Pinpoint the cell where the given text exists, returning its (X, Y) midpoint coordinate. 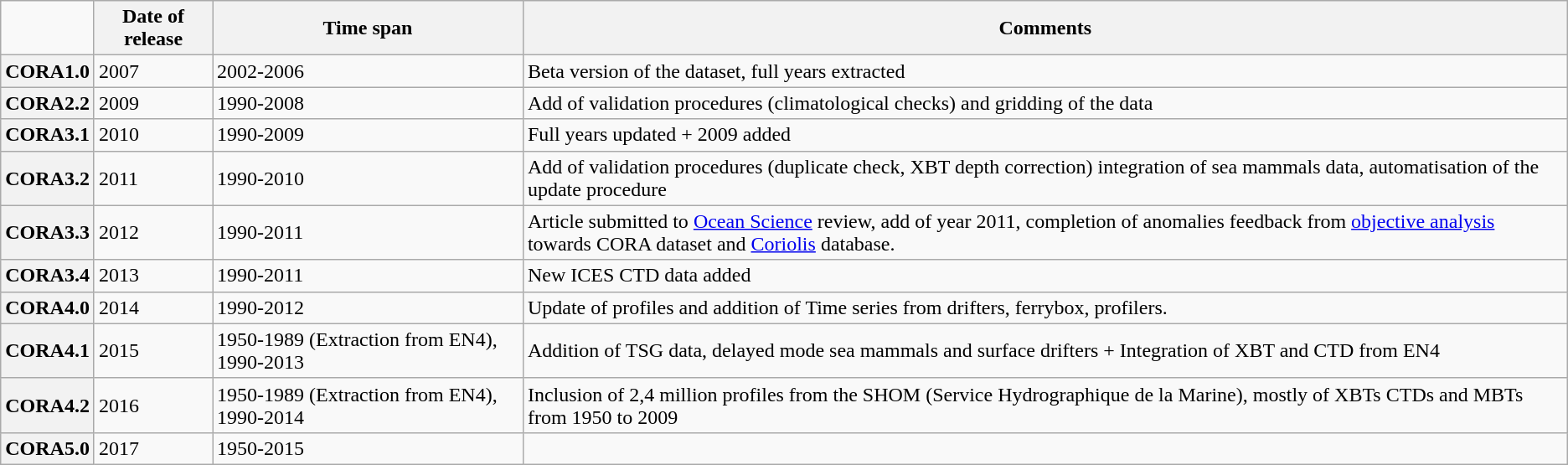
Time span (369, 28)
New ICES CTD data added (1045, 276)
Inclusion of 2,4 million profiles from the SHOM (Service Hydrographique de la Marine), mostly of XBTs CTDs and MBTs from 1950 to 2009 (1045, 406)
Add of validation procedures (climatological checks) and gridding of the data (1045, 103)
2011 (152, 178)
Beta version of the dataset, full years extracted (1045, 71)
1990-2009 (369, 135)
CORA3.3 (48, 233)
2010 (152, 135)
2002-2006 (369, 71)
2009 (152, 103)
CORA4.1 (48, 350)
Date of release (152, 28)
CORA3.2 (48, 178)
Add of validation procedures (duplicate check, XBT depth correction) integration of sea mammals data, automatisation of the update procedure (1045, 178)
2016 (152, 406)
2014 (152, 307)
CORA2.2 (48, 103)
Full years updated + 2009 added (1045, 135)
2015 (152, 350)
2007 (152, 71)
CORA5.0 (48, 448)
Comments (1045, 28)
CORA3.4 (48, 276)
1990-2008 (369, 103)
CORA3.1 (48, 135)
Addition of TSG data, delayed mode sea mammals and surface drifters + Integration of XBT and CTD from EN4 (1045, 350)
1950-1989 (Extraction from EN4), 1990-2014 (369, 406)
Update of profiles and addition of Time series from drifters, ferrybox, profilers. (1045, 307)
CORA1.0 (48, 71)
2012 (152, 233)
1950-1989 (Extraction from EN4), 1990-2013 (369, 350)
2017 (152, 448)
1950-2015 (369, 448)
1990-2010 (369, 178)
CORA4.2 (48, 406)
1990-2012 (369, 307)
2013 (152, 276)
CORA4.0 (48, 307)
